Find where the given text appears and provide that cell's center as [x, y] coordinate. 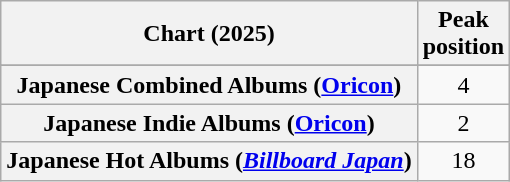
Japanese Indie Albums (Oricon) [209, 123]
Japanese Combined Albums (Oricon) [209, 85]
2 [463, 123]
Japanese Hot Albums (Billboard Japan) [209, 161]
Chart (2025) [209, 34]
Peakposition [463, 34]
18 [463, 161]
4 [463, 85]
